Search for the cell housing the specified text and yield its (x, y) center coordinate. 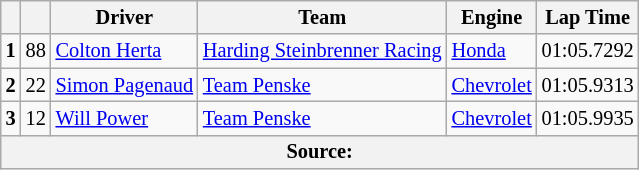
Source: (320, 152)
Colton Herta (124, 51)
Lap Time (588, 17)
Engine (492, 17)
Will Power (124, 118)
Driver (124, 17)
01:05.9313 (588, 85)
3 (11, 118)
01:05.9935 (588, 118)
88 (36, 51)
Simon Pagenaud (124, 85)
Harding Steinbrenner Racing (322, 51)
Honda (492, 51)
01:05.7292 (588, 51)
22 (36, 85)
1 (11, 51)
12 (36, 118)
Team (322, 17)
2 (11, 85)
